Scan for the cell matching the given text and deliver its (x, y) coordinate at center. 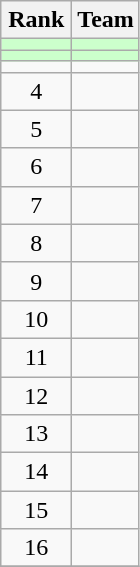
8 (36, 243)
12 (36, 395)
15 (36, 510)
9 (36, 281)
13 (36, 434)
14 (36, 472)
10 (36, 319)
4 (36, 91)
11 (36, 357)
7 (36, 205)
5 (36, 129)
6 (36, 167)
Rank (36, 20)
Team (106, 20)
16 (36, 548)
